Detect which cell encompasses the target text, then output its [x, y] center coordinate. 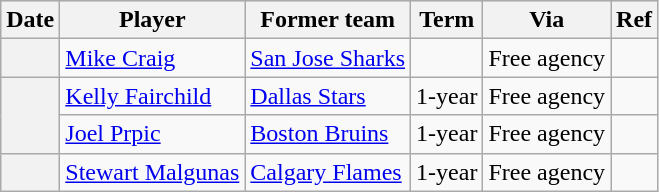
Stewart Malgunas [152, 172]
Term [447, 20]
Joel Prpic [152, 134]
Former team [328, 20]
Boston Bruins [328, 134]
Via [547, 20]
Calgary Flames [328, 172]
Ref [634, 20]
Date [30, 20]
Kelly Fairchild [152, 96]
Dallas Stars [328, 96]
Mike Craig [152, 58]
San Jose Sharks [328, 58]
Player [152, 20]
